Determine the (X, Y) coordinate at the center of the cell enclosing the given text.  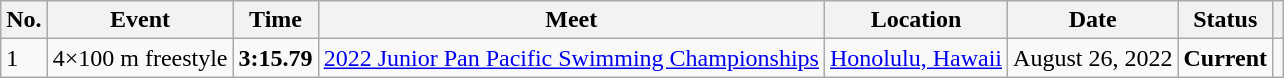
August 26, 2022 (1093, 58)
Location (916, 20)
Current (1226, 58)
Status (1226, 20)
Date (1093, 20)
Meet (571, 20)
Honolulu, Hawaii (916, 58)
1 (24, 58)
4×100 m freestyle (140, 58)
Time (276, 20)
3:15.79 (276, 58)
2022 Junior Pan Pacific Swimming Championships (571, 58)
No. (24, 20)
Event (140, 20)
